Return [X, Y] of the center of cell containing provided text 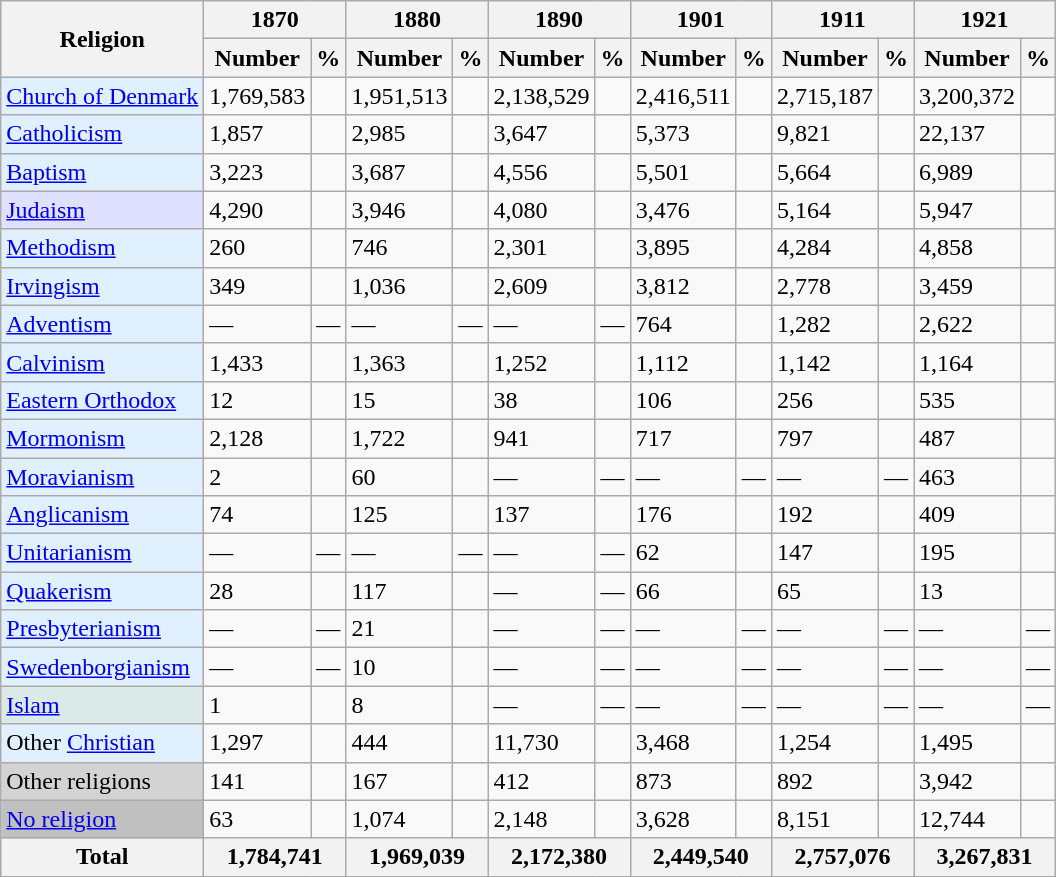
Total [102, 857]
176 [683, 515]
137 [542, 515]
Church of Denmark [102, 96]
4,556 [542, 172]
3,267,831 [985, 857]
4,080 [542, 210]
Judaism [102, 210]
1911 [842, 20]
Islam [102, 705]
1,074 [400, 819]
3,468 [683, 743]
1,297 [258, 743]
5,164 [824, 210]
3,647 [542, 134]
Presbyterianism [102, 629]
8 [400, 705]
1,769,583 [258, 96]
60 [400, 477]
12 [258, 400]
2,609 [542, 286]
2,148 [542, 819]
Moravianism [102, 477]
10 [400, 667]
Catholicism [102, 134]
2,172,380 [559, 857]
746 [400, 248]
412 [542, 781]
2,778 [824, 286]
28 [258, 591]
117 [400, 591]
15 [400, 400]
Unitarianism [102, 553]
3,476 [683, 210]
764 [683, 324]
62 [683, 553]
No religion [102, 819]
Anglicanism [102, 515]
2,985 [400, 134]
11,730 [542, 743]
3,459 [968, 286]
1,969,039 [417, 857]
3,812 [683, 286]
2 [258, 477]
Religion [102, 39]
13 [968, 591]
66 [683, 591]
1890 [559, 20]
1,784,741 [275, 857]
1,363 [400, 362]
1,495 [968, 743]
3,223 [258, 172]
349 [258, 286]
717 [683, 438]
2,128 [258, 438]
4,858 [968, 248]
1,433 [258, 362]
487 [968, 438]
873 [683, 781]
Adventism [102, 324]
2,416,511 [683, 96]
3,200,372 [968, 96]
Mormonism [102, 438]
2,757,076 [842, 857]
260 [258, 248]
3,942 [968, 781]
1880 [417, 20]
Other religions [102, 781]
3,895 [683, 248]
1,857 [258, 134]
1,036 [400, 286]
65 [824, 591]
192 [824, 515]
2,622 [968, 324]
1921 [985, 20]
256 [824, 400]
4,284 [824, 248]
21 [400, 629]
1,142 [824, 362]
1,254 [824, 743]
6,989 [968, 172]
74 [258, 515]
12,744 [968, 819]
1 [258, 705]
2,449,540 [700, 857]
9,821 [824, 134]
2,715,187 [824, 96]
4,290 [258, 210]
1870 [275, 20]
Methodism [102, 248]
463 [968, 477]
2,138,529 [542, 96]
2,301 [542, 248]
1,164 [968, 362]
5,373 [683, 134]
5,501 [683, 172]
941 [542, 438]
125 [400, 515]
3,946 [400, 210]
147 [824, 553]
3,687 [400, 172]
535 [968, 400]
167 [400, 781]
63 [258, 819]
3,628 [683, 819]
Quakerism [102, 591]
Other Christian [102, 743]
38 [542, 400]
1,951,513 [400, 96]
141 [258, 781]
106 [683, 400]
892 [824, 781]
Eastern Orthodox [102, 400]
1,112 [683, 362]
195 [968, 553]
1,722 [400, 438]
5,664 [824, 172]
Irvingism [102, 286]
444 [400, 743]
22,137 [968, 134]
Calvinism [102, 362]
409 [968, 515]
1,252 [542, 362]
8,151 [824, 819]
Swedenborgianism [102, 667]
5,947 [968, 210]
1,282 [824, 324]
1901 [700, 20]
Baptism [102, 172]
797 [824, 438]
